Scan for the cell matching the given text and deliver its [X, Y] coordinate at center. 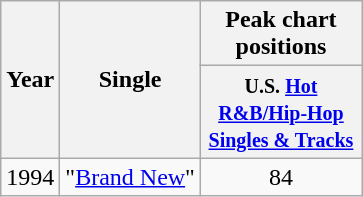
Single [130, 80]
Year [30, 80]
84 [280, 177]
Peak chart positions [280, 34]
U.S. Hot R&B/Hip-Hop Singles & Tracks [280, 112]
"Brand New" [130, 177]
1994 [30, 177]
